Extract the (x, y) coordinate from the center of the cell holding the provided text.  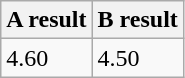
4.50 (138, 58)
B result (138, 20)
4.60 (46, 58)
A result (46, 20)
